Return (x, y) of the center of cell containing provided text 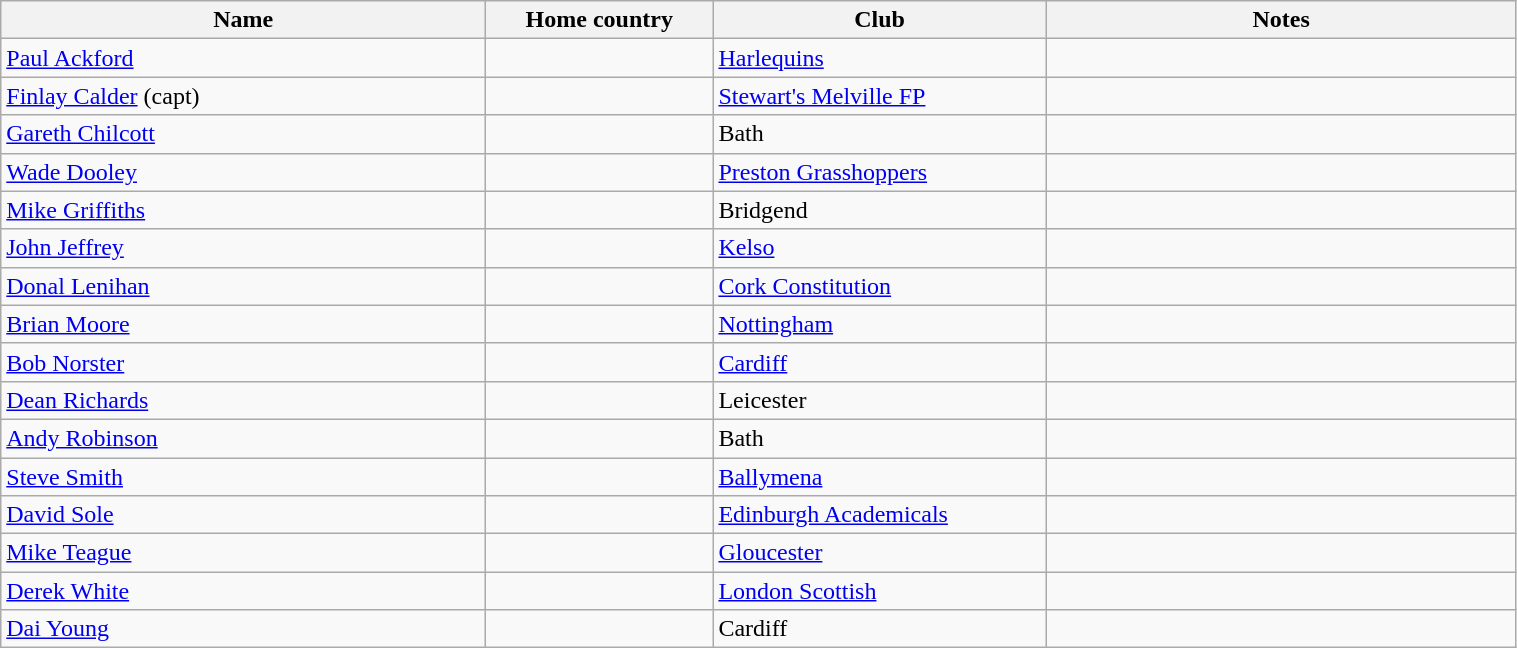
Preston Grasshoppers (880, 172)
Dai Young (244, 629)
Harlequins (880, 58)
Andy Robinson (244, 438)
Stewart's Melville FP (880, 96)
Paul Ackford (244, 58)
Finlay Calder (capt) (244, 96)
Home country (600, 20)
Gareth Chilcott (244, 134)
Bridgend (880, 210)
Donal Lenihan (244, 286)
Edinburgh Academicals (880, 515)
Dean Richards (244, 400)
Kelso (880, 248)
Club (880, 20)
Ballymena (880, 477)
Steve Smith (244, 477)
David Sole (244, 515)
Derek White (244, 591)
Gloucester (880, 553)
Mike Griffiths (244, 210)
Notes (1281, 20)
Brian Moore (244, 324)
Mike Teague (244, 553)
Wade Dooley (244, 172)
John Jeffrey (244, 248)
Nottingham (880, 324)
Bob Norster (244, 362)
Cork Constitution (880, 286)
London Scottish (880, 591)
Name (244, 20)
Leicester (880, 400)
